Output the [X, Y] coordinate of the center of the cell containing the given text.  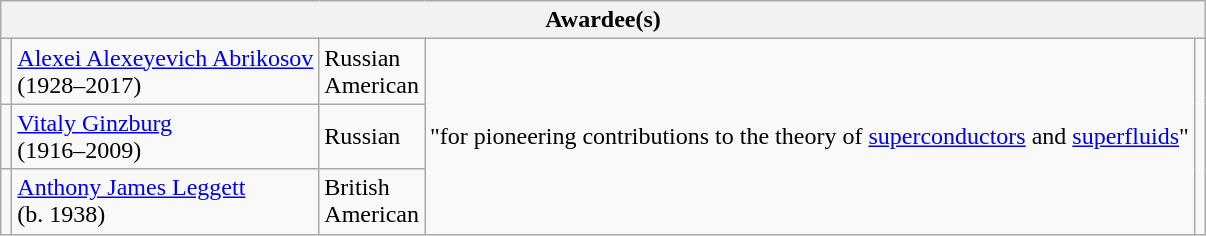
"for pioneering contributions to the theory of superconductors and superfluids" [809, 136]
Anthony James Leggett(b. 1938) [166, 202]
Alexei Alexeyevich Abrikosov(1928–2017) [166, 72]
British American [372, 202]
Russian American [372, 72]
Russian [372, 136]
Awardee(s) [604, 20]
Vitaly Ginzburg(1916–2009) [166, 136]
